Search for the cell housing the specified text and yield its (X, Y) center coordinate. 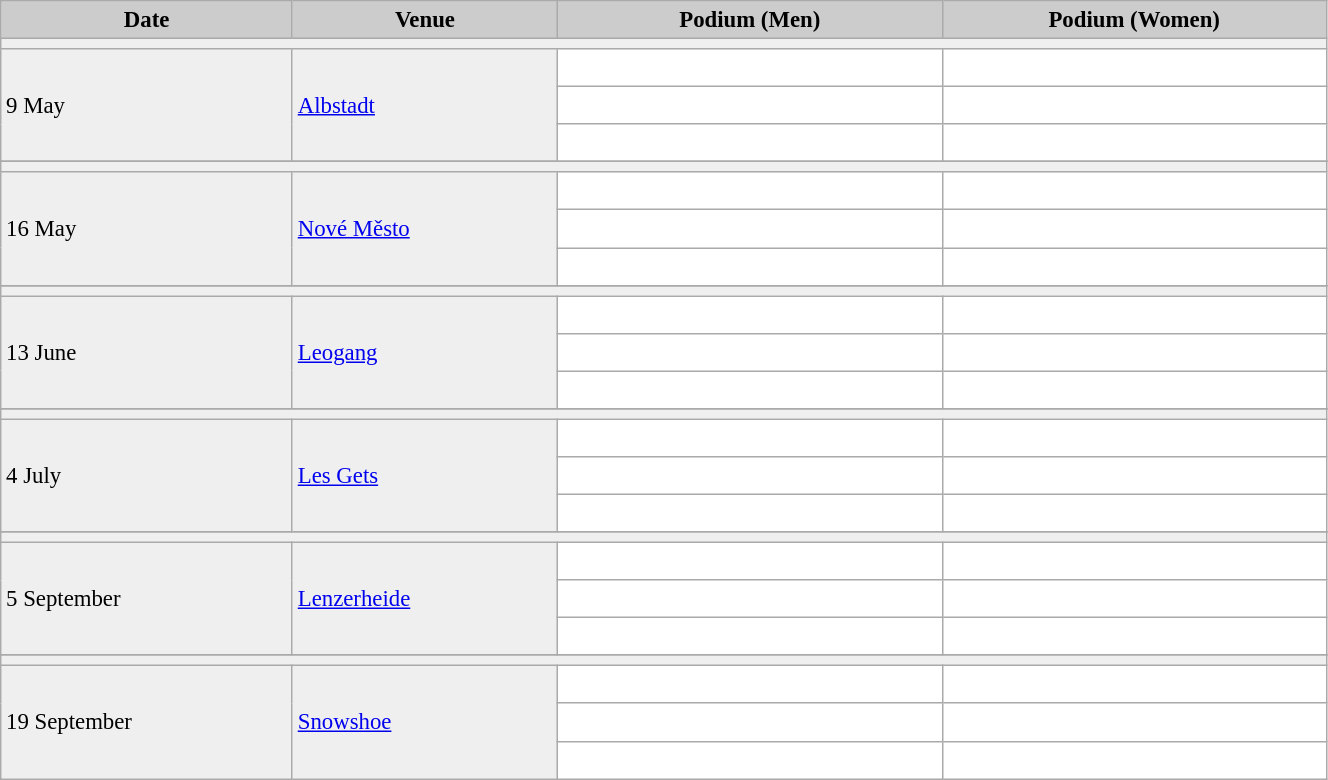
16 May (147, 228)
Leogang (424, 352)
9 May (147, 106)
Les Gets (424, 476)
Venue (424, 20)
Podium (Men) (750, 20)
19 September (147, 722)
Snowshoe (424, 722)
Nové Město (424, 228)
Podium (Women) (1134, 20)
13 June (147, 352)
Lenzerheide (424, 600)
Date (147, 20)
4 July (147, 476)
Albstadt (424, 106)
5 September (147, 600)
